Find where the given text appears and provide that cell's center as (x, y) coordinate. 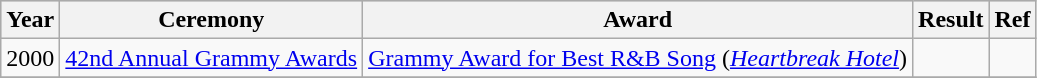
Award (638, 20)
42nd Annual Grammy Awards (212, 58)
Ceremony (212, 20)
Result (951, 20)
2000 (30, 58)
Year (30, 20)
Ref (1012, 20)
Grammy Award for Best R&B Song (Heartbreak Hotel) (638, 58)
